From the cell containing the given text, extract its center point as (X, Y) coordinate. 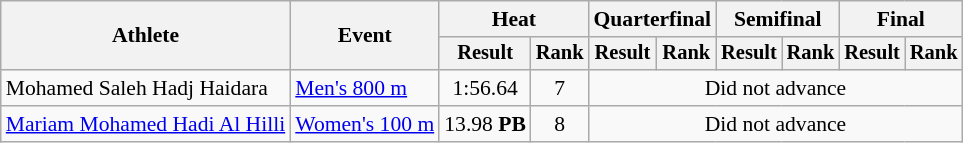
Athlete (146, 36)
13.98 PB (485, 124)
Men's 800 m (364, 88)
Semifinal (778, 19)
Heat (514, 19)
Mohamed Saleh Hadj Haidara (146, 88)
1:56.64 (485, 88)
Mariam Mohamed Hadi Al Hilli (146, 124)
Event (364, 36)
Final (900, 19)
8 (560, 124)
7 (560, 88)
Women's 100 m (364, 124)
Quarterfinal (653, 19)
